Output the [X, Y] coordinate of the center of the cell containing the given text.  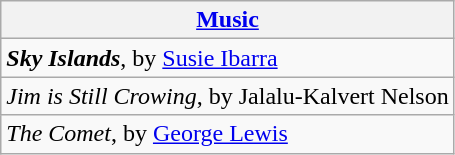
Sky Islands, by Susie Ibarra [228, 58]
The Comet, by George Lewis [228, 134]
Jim is Still Crowing, by Jalalu-Kalvert Nelson [228, 96]
Music [228, 20]
